Scan for the cell matching the given text and deliver its (x, y) coordinate at center. 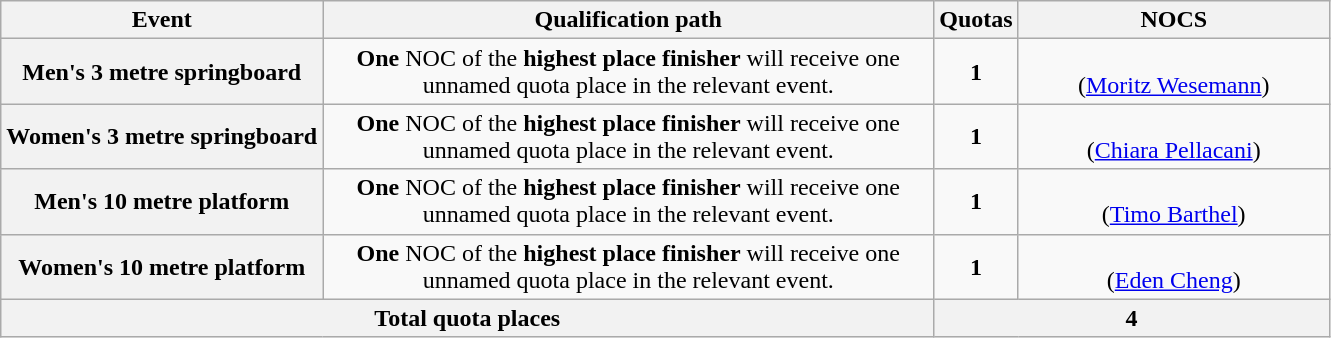
Men's 10 metre platform (162, 202)
Quotas (976, 20)
Women's 10 metre platform (162, 266)
Total quota places (468, 318)
Women's 3 metre springboard (162, 136)
Event (162, 20)
Qualification path (628, 20)
(Eden Cheng) (1174, 266)
(Moritz Wesemann) (1174, 72)
(Chiara Pellacani) (1174, 136)
NOCS (1174, 20)
(Timo Barthel) (1174, 202)
4 (1132, 318)
Men's 3 metre springboard (162, 72)
